Pinpoint the cell where the given text exists, returning its [x, y] midpoint coordinate. 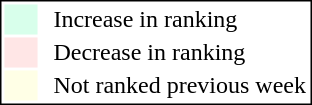
Decrease in ranking [180, 53]
Not ranked previous week [180, 85]
Increase in ranking [180, 19]
